Provide the [x, y] coordinate of the cell's center where the given text is located.  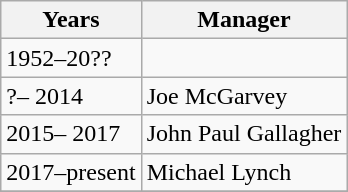
2015– 2017 [71, 134]
Joe McGarvey [244, 96]
Manager [244, 20]
?– 2014 [71, 96]
2017–present [71, 172]
1952–20?? [71, 58]
John Paul Gallagher [244, 134]
Michael Lynch [244, 172]
Years [71, 20]
